Return the [X, Y] coordinate for the center point of the cell that contains the specified text.  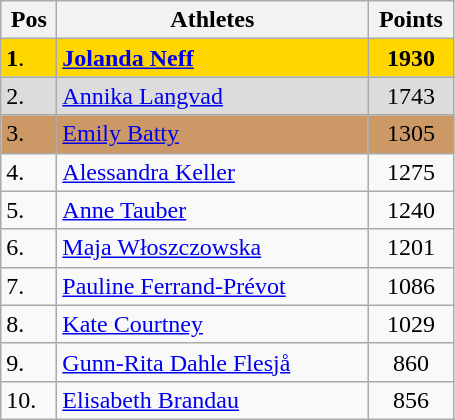
1029 [411, 324]
Elisabeth Brandau [212, 400]
Pos [29, 20]
1. [29, 58]
4. [29, 172]
Maja Włoszczowska [212, 248]
Pauline Ferrand-Prévot [212, 286]
860 [411, 362]
8. [29, 324]
7. [29, 286]
Athletes [212, 20]
1930 [411, 58]
Points [411, 20]
1240 [411, 210]
Jolanda Neff [212, 58]
Anne Tauber [212, 210]
856 [411, 400]
10. [29, 400]
6. [29, 248]
Gunn-Rita Dahle Flesjå [212, 362]
1743 [411, 96]
Annika Langvad [212, 96]
5. [29, 210]
3. [29, 134]
Alessandra Keller [212, 172]
Kate Courtney [212, 324]
Emily Batty [212, 134]
9. [29, 362]
2. [29, 96]
1305 [411, 134]
1086 [411, 286]
1275 [411, 172]
1201 [411, 248]
